Determine the [X, Y] coordinate at the center of the cell enclosing the given text.  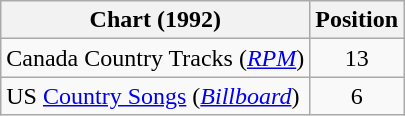
US Country Songs (Billboard) [156, 96]
6 [357, 96]
Canada Country Tracks (RPM) [156, 58]
Position [357, 20]
Chart (1992) [156, 20]
13 [357, 58]
